Return [X, Y] of the center of cell containing provided text 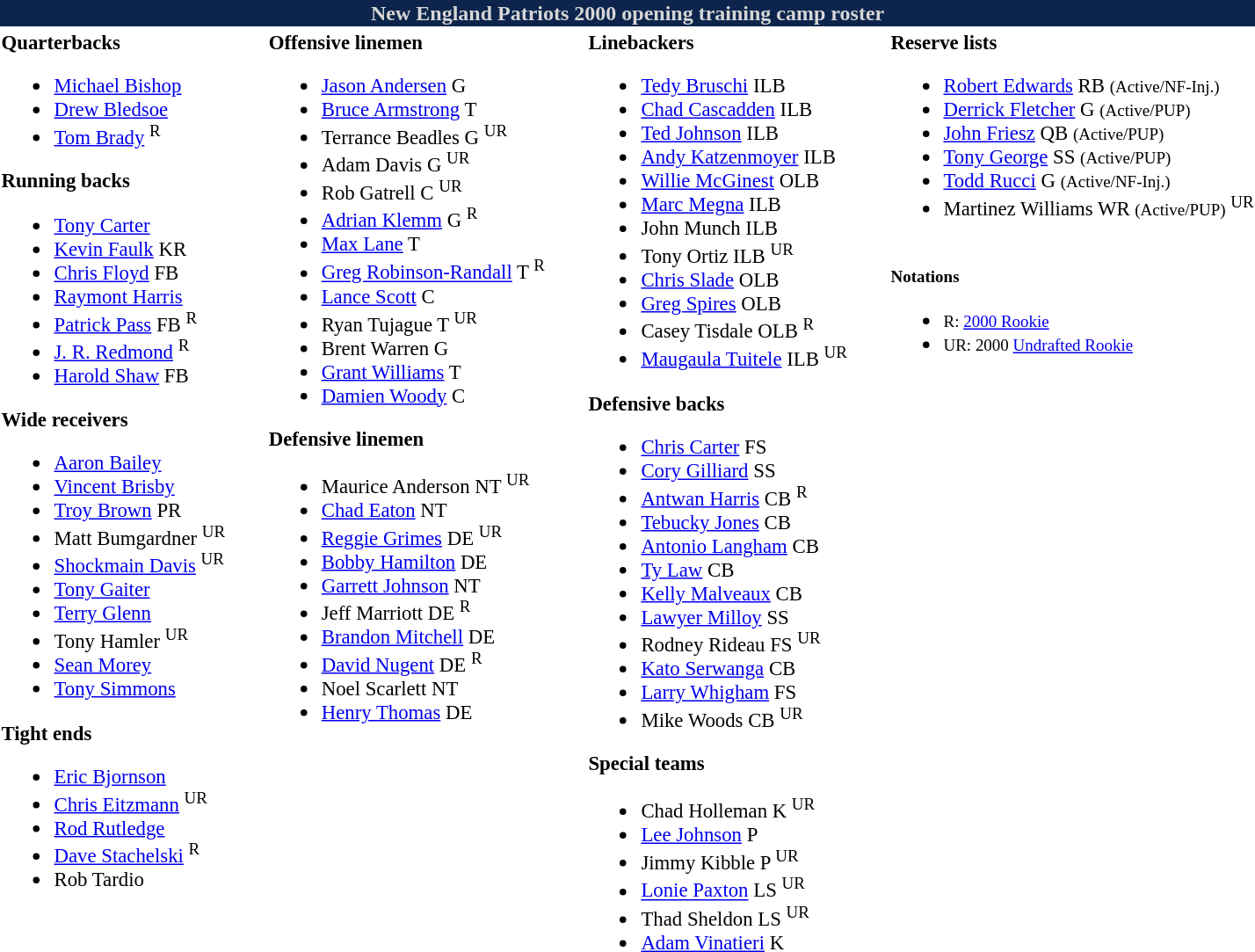
New England Patriots 2000 opening training camp roster [627, 13]
